Return the [X, Y] coordinate for the center point of the cell that contains the specified text.  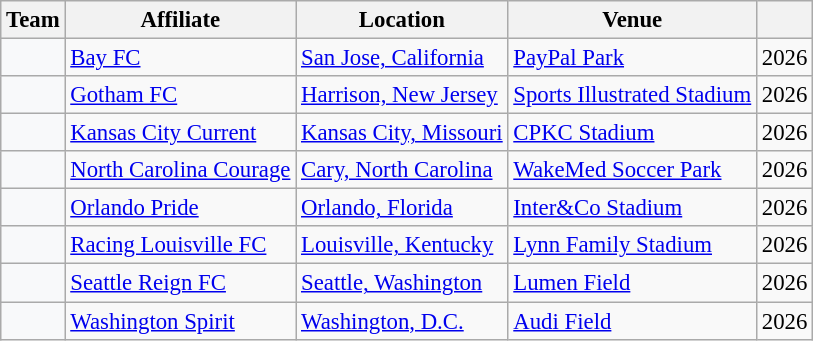
Washington Spirit [180, 321]
PayPal Park [632, 58]
Sports Illustrated Stadium [632, 95]
Audi Field [632, 321]
Affiliate [180, 20]
CPKC Stadium [632, 133]
Lynn Family Stadium [632, 245]
Louisville, Kentucky [402, 245]
WakeMed Soccer Park [632, 170]
Seattle Reign FC [180, 283]
Kansas City Current [180, 133]
Orlando Pride [180, 208]
Inter&Co Stadium [632, 208]
Lumen Field [632, 283]
Harrison, New Jersey [402, 95]
San Jose, California [402, 58]
Kansas City, Missouri [402, 133]
Seattle, Washington [402, 283]
Cary, North Carolina [402, 170]
Gotham FC [180, 95]
Team [33, 20]
Washington, D.C. [402, 321]
Orlando, Florida [402, 208]
Venue [632, 20]
Racing Louisville FC [180, 245]
North Carolina Courage [180, 170]
Location [402, 20]
Bay FC [180, 58]
